Extract the [X, Y] coordinate from the center of the cell holding the provided text.  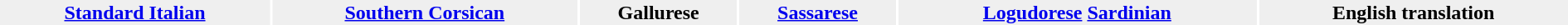
Standard Italian [134, 12]
Logudorese Sardinian [1077, 12]
Southern Corsican [425, 12]
Gallurese [659, 12]
English translation [1414, 12]
Sassarese [818, 12]
